Detect which cell encompasses the target text, then output its (X, Y) center coordinate. 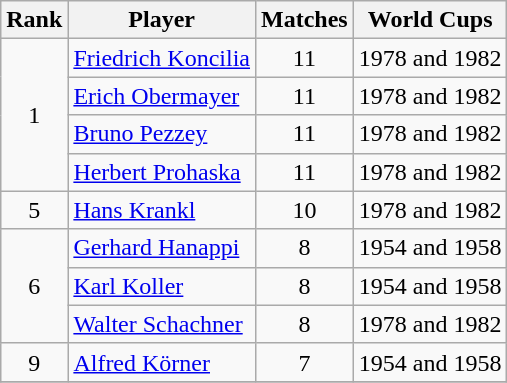
Karl Koller (162, 286)
Hans Krankl (162, 210)
Erich Obermayer (162, 96)
7 (305, 362)
1 (34, 115)
Rank (34, 20)
Herbert Prohaska (162, 172)
Gerhard Hanappi (162, 248)
5 (34, 210)
Walter Schachner (162, 324)
9 (34, 362)
Bruno Pezzey (162, 134)
Player (162, 20)
World Cups (430, 20)
Friedrich Koncilia (162, 58)
Alfred Körner (162, 362)
6 (34, 286)
10 (305, 210)
Matches (305, 20)
